Return the (X, Y) coordinate for the center point of the cell that contains the specified text.  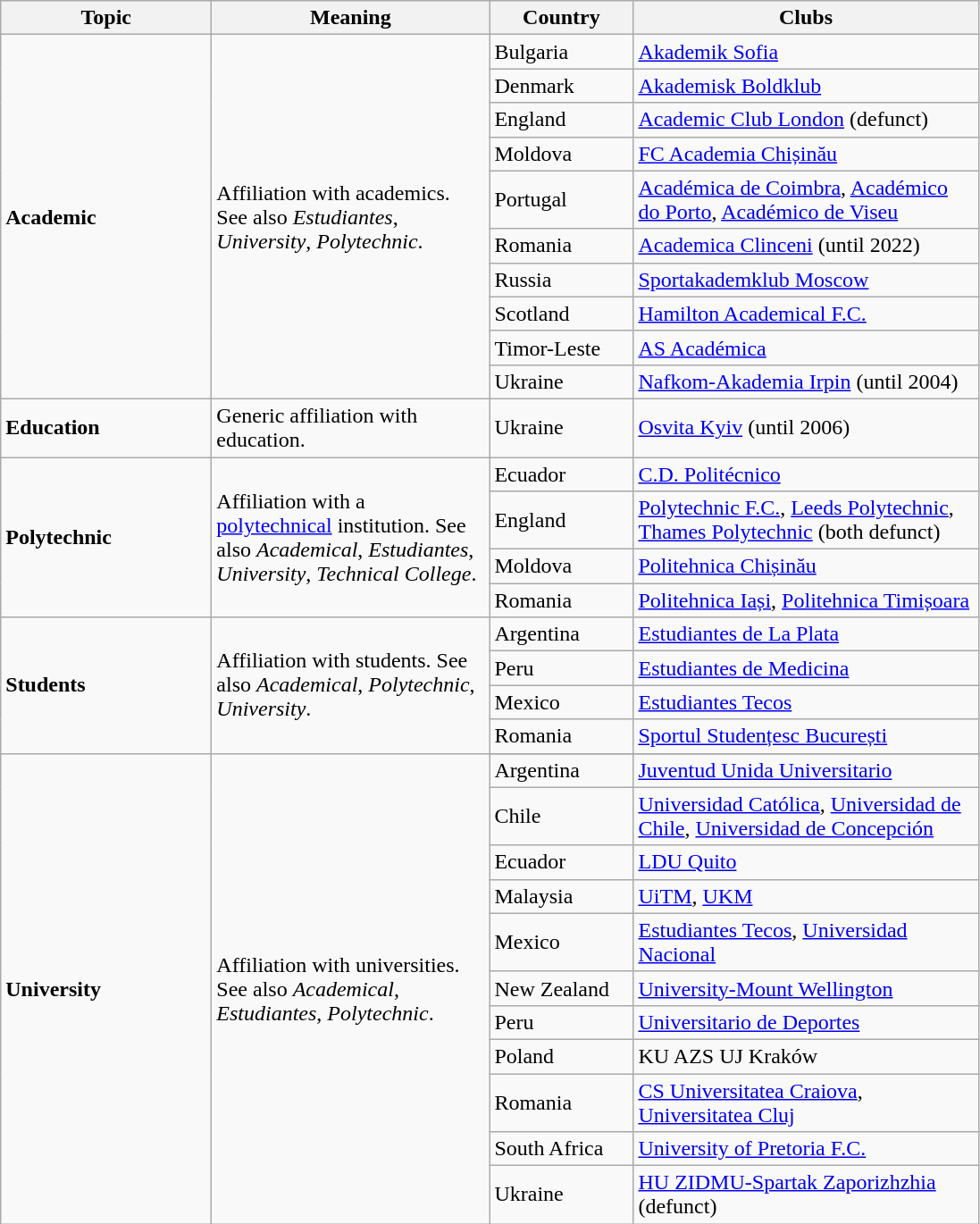
Students (106, 685)
KU AZS UJ Kraków (806, 1056)
Universidad Católica, Universidad de Chile, Universidad de Concepción (806, 817)
Universitario de Deportes (806, 1022)
CS Universitatea Craiova, Universitatea Cluj (806, 1102)
Malaysia (561, 896)
Russia (561, 280)
Timor-Leste (561, 348)
Estudiantes Tecos (806, 702)
Portugal (561, 200)
Estudiantes Tecos, Universidad Nacional (806, 942)
Chile (561, 817)
Hamilton Academical F.C. (806, 314)
South Africa (561, 1149)
Poland (561, 1056)
Academic Club London (defunct) (806, 120)
University (106, 988)
Scotland (561, 314)
Generic affiliation with education. (350, 427)
UiTM, UKM (806, 896)
AS Académica (806, 348)
University-Mount Wellington (806, 988)
Nafkom-Akademia Irpin (until 2004) (806, 381)
Polytechnic (106, 538)
Academic (106, 217)
Politehnica Chișinău (806, 566)
Affiliation with academics. See also Estudiantes, University, Polytechnic. (350, 217)
HU ZIDMU-Spartak Zaporizhzhia (defunct) (806, 1195)
Sportakademklub Moscow (806, 280)
Affiliation with a polytechnical institution. See also Academical, Estudiantes, University, Technical College. (350, 538)
Polytechnic F.C., Leeds Polytechnic, Thames Polytechnic (both defunct) (806, 520)
Osvita Kyiv (until 2006) (806, 427)
New Zealand (561, 988)
Académica de Coimbra, Académico do Porto, Académico de Viseu (806, 200)
LDU Quito (806, 862)
Meaning (350, 18)
Juventud Unida Universitario (806, 770)
University of Pretoria F.C. (806, 1149)
FC Academia Chișinău (806, 154)
Education (106, 427)
Affiliation with universities. See also Academical, Estudiantes, Polytechnic. (350, 988)
Estudiantes de La Plata (806, 634)
Politehnica Iași, Politehnica Timișoara (806, 600)
Country (561, 18)
Clubs (806, 18)
Akademisk Boldklub (806, 86)
Estudiantes de Medicina (806, 668)
Sportul Studențesc București (806, 736)
Bulgaria (561, 52)
Topic (106, 18)
Affiliation with students. See also Academical, Polytechnic, University. (350, 685)
Denmark (561, 86)
Academica Clinceni (until 2022) (806, 246)
C.D. Politécnico (806, 474)
Akademik Sofia (806, 52)
